Find where the given text appears and provide that cell's center as [X, Y] coordinate. 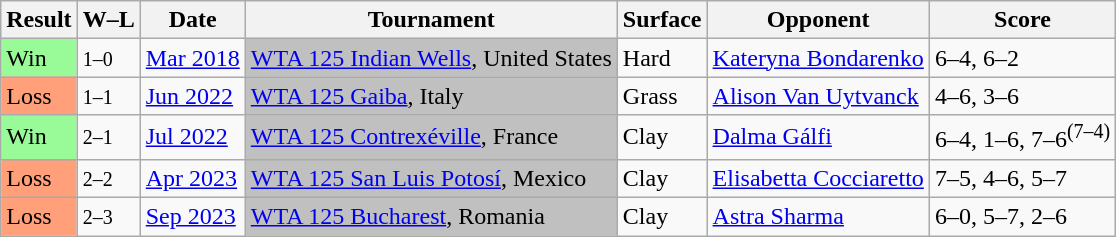
6–4, 6–2 [1022, 58]
Hard [662, 58]
Date [192, 20]
WTA 125 Indian Wells, United States [431, 58]
Surface [662, 20]
Mar 2018 [192, 58]
Apr 2023 [192, 178]
Kateryna Bondarenko [818, 58]
WTA 125 Gaiba, Italy [431, 96]
Tournament [431, 20]
Alison Van Uytvanck [818, 96]
WTA 125 Contrexéville, France [431, 138]
Sep 2023 [192, 217]
1–1 [108, 96]
Jul 2022 [192, 138]
WTA 125 Bucharest, Romania [431, 217]
1–0 [108, 58]
WTA 125 San Luis Potosí, Mexico [431, 178]
Opponent [818, 20]
Jun 2022 [192, 96]
2–1 [108, 138]
W–L [108, 20]
Dalma Gálfi [818, 138]
Elisabetta Cocciaretto [818, 178]
4–6, 3–6 [1022, 96]
6–0, 5–7, 2–6 [1022, 217]
Astra Sharma [818, 217]
7–5, 4–6, 5–7 [1022, 178]
Score [1022, 20]
Result [39, 20]
2–3 [108, 217]
6–4, 1–6, 7–6(7–4) [1022, 138]
2–2 [108, 178]
Grass [662, 96]
